Detect which cell encompasses the target text, then output its (X, Y) center coordinate. 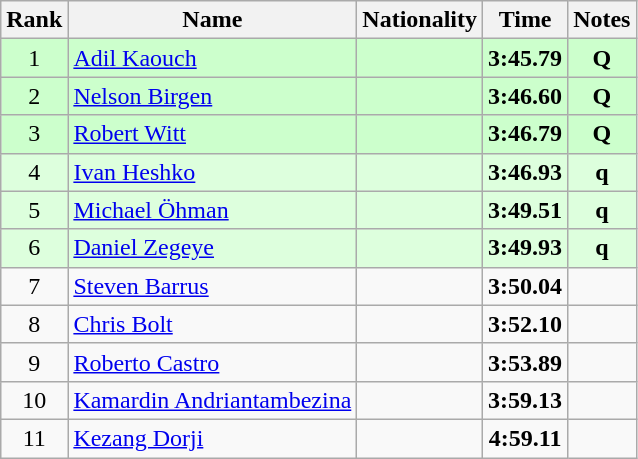
3:46.60 (526, 96)
Nationality (420, 20)
2 (34, 96)
6 (34, 248)
Kamardin Andriantambezina (212, 400)
Michael Öhman (212, 210)
10 (34, 400)
11 (34, 438)
3:52.10 (526, 324)
Chris Bolt (212, 324)
Kezang Dorji (212, 438)
Time (526, 20)
3 (34, 134)
Notes (602, 20)
3:49.51 (526, 210)
4 (34, 172)
1 (34, 58)
8 (34, 324)
7 (34, 286)
Roberto Castro (212, 362)
4:59.11 (526, 438)
3:59.13 (526, 400)
Nelson Birgen (212, 96)
3:50.04 (526, 286)
3:45.79 (526, 58)
3:49.93 (526, 248)
3:53.89 (526, 362)
Ivan Heshko (212, 172)
3:46.79 (526, 134)
Daniel Zegeye (212, 248)
3:46.93 (526, 172)
Rank (34, 20)
Adil Kaouch (212, 58)
9 (34, 362)
Name (212, 20)
5 (34, 210)
Steven Barrus (212, 286)
Robert Witt (212, 134)
